For the text-containing cell, return its midpoint in (X, Y) coordinate format. 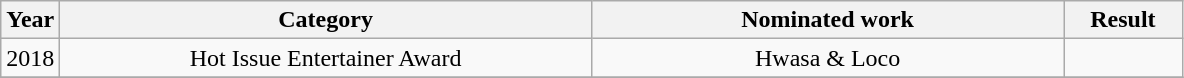
2018 (30, 58)
Nominated work (827, 20)
Hot Issue Entertainer Award (326, 58)
Hwasa & Loco (827, 58)
Year (30, 20)
Result (1123, 20)
Category (326, 20)
